Scan for the cell matching the given text and deliver its [X, Y] coordinate at center. 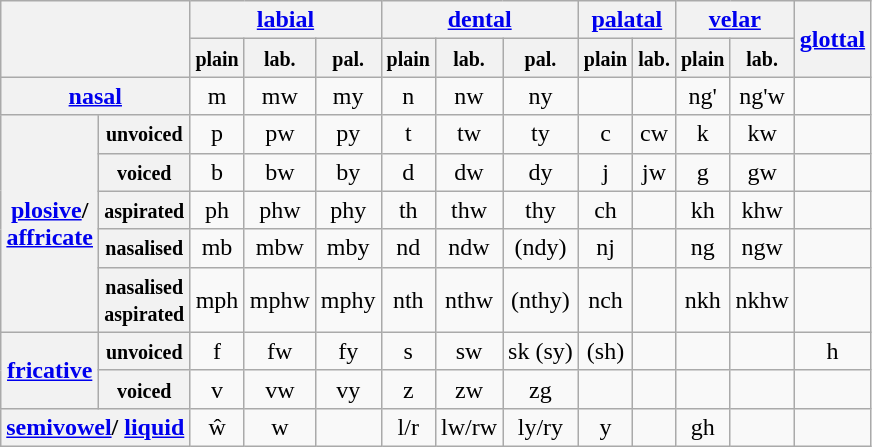
cw [654, 134]
khw [762, 210]
vy [348, 389]
phw [280, 210]
ph [217, 210]
sk (sy) [541, 351]
m [217, 96]
jw [654, 172]
ny [541, 96]
l/r [408, 427]
g [702, 172]
dental [480, 20]
h [832, 351]
ndw [468, 248]
mw [280, 96]
phy [348, 210]
py [348, 134]
f [217, 351]
thw [468, 210]
fw [280, 351]
aspirated [144, 210]
semivowel/ liquid [96, 427]
nasalised [144, 248]
ŵ [217, 427]
mph [217, 300]
w [280, 427]
ng'w [762, 96]
nw [468, 96]
p [217, 134]
ng [702, 248]
mby [348, 248]
d [408, 172]
b [217, 172]
tw [468, 134]
ch [605, 210]
mphy [348, 300]
by [348, 172]
vw [280, 389]
k [702, 134]
my [348, 96]
z [408, 389]
pw [280, 134]
mb [217, 248]
thy [541, 210]
dw [468, 172]
th [408, 210]
kh [702, 210]
mphw [280, 300]
labial [286, 20]
ng' [702, 96]
(ndy) [541, 248]
t [408, 134]
nj [605, 248]
sw [468, 351]
nch [605, 300]
y [605, 427]
(sh) [605, 351]
lw/rw [468, 427]
dy [541, 172]
mbw [280, 248]
gh [702, 427]
ly/ry [541, 427]
nd [408, 248]
s [408, 351]
fy [348, 351]
n [408, 96]
j [605, 172]
ngw [762, 248]
bw [280, 172]
c [605, 134]
glottal [832, 39]
nthw [468, 300]
zg [541, 389]
fricative [50, 370]
nasalisedaspirated [144, 300]
ty [541, 134]
(nthy) [541, 300]
kw [762, 134]
nasal [96, 96]
nkhw [762, 300]
plosive/affricate [50, 224]
velar [734, 20]
zw [468, 389]
palatal [626, 20]
nth [408, 300]
nkh [702, 300]
v [217, 389]
gw [762, 172]
